Search for the cell housing the specified text and yield its (X, Y) center coordinate. 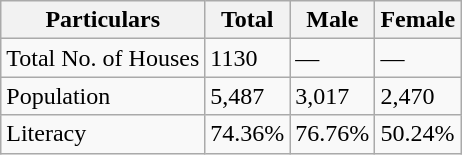
Particulars (103, 20)
Male (332, 20)
76.76% (332, 134)
5,487 (248, 96)
Total No. of Houses (103, 58)
Female (418, 20)
Literacy (103, 134)
74.36% (248, 134)
Total (248, 20)
2,470 (418, 96)
50.24% (418, 134)
3,017 (332, 96)
1130 (248, 58)
Population (103, 96)
